Provide the [X, Y] coordinate of the cell's center where the given text is located.  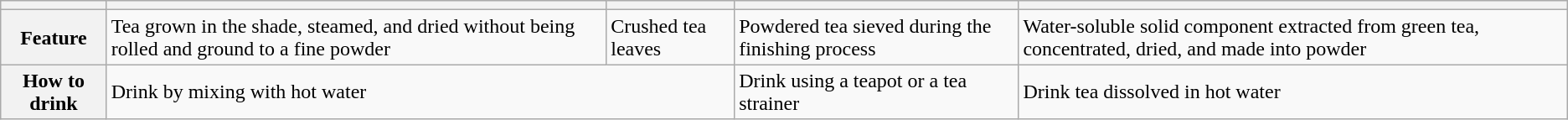
Powdered tea sieved during the finishing process [876, 37]
Drink tea dissolved in hot water [1293, 92]
How to drink [54, 92]
Water-soluble solid component extracted from green tea, concentrated, dried, and made into powder [1293, 37]
Feature [54, 37]
Crushed tea leaves [670, 37]
Drink by mixing with hot water [420, 92]
Drink using a teapot or a tea strainer [876, 92]
Tea grown in the shade, steamed, and dried without being rolled and ground to a fine powder [357, 37]
